Return the (x, y) coordinate for the center point of the cell that contains the specified text.  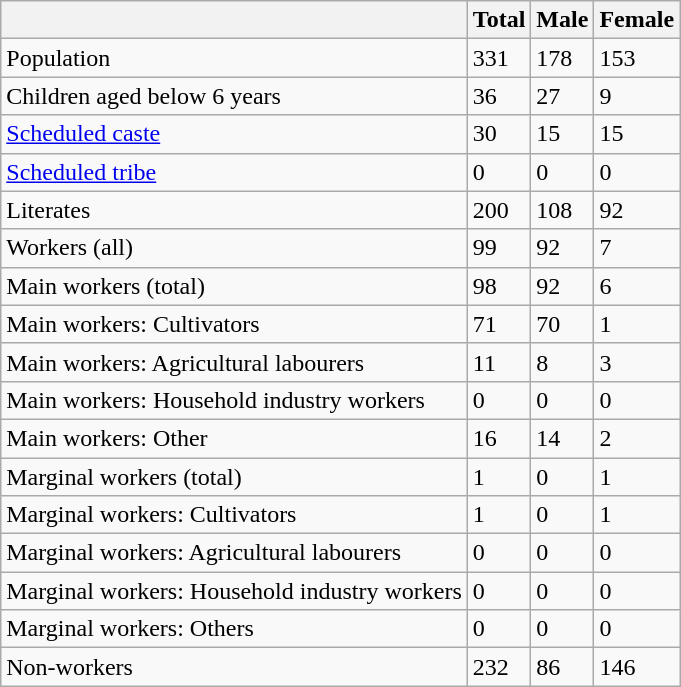
11 (499, 362)
Marginal workers: Cultivators (234, 515)
Children aged below 6 years (234, 96)
153 (637, 58)
Marginal workers: Agricultural labourers (234, 553)
178 (562, 58)
Main workers: Cultivators (234, 324)
Main workers: Household industry workers (234, 400)
200 (499, 210)
Female (637, 20)
14 (562, 438)
Male (562, 20)
Literates (234, 210)
3 (637, 362)
98 (499, 286)
6 (637, 286)
Scheduled caste (234, 134)
Population (234, 58)
2 (637, 438)
36 (499, 96)
86 (562, 667)
Scheduled tribe (234, 172)
331 (499, 58)
Main workers: Agricultural labourers (234, 362)
71 (499, 324)
108 (562, 210)
Main workers (total) (234, 286)
99 (499, 248)
146 (637, 667)
Total (499, 20)
Marginal workers: Others (234, 629)
232 (499, 667)
7 (637, 248)
Marginal workers (total) (234, 477)
8 (562, 362)
Marginal workers: Household industry workers (234, 591)
27 (562, 96)
16 (499, 438)
9 (637, 96)
Main workers: Other (234, 438)
70 (562, 324)
Non-workers (234, 667)
30 (499, 134)
Workers (all) (234, 248)
